Capture the cell that displays the provided text and extract its (x, y) central coordinate. 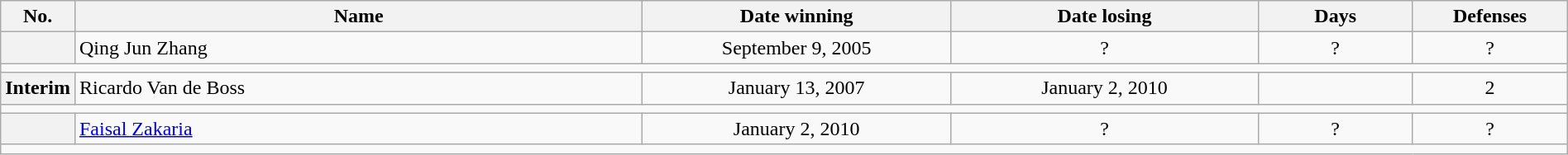
Name (358, 16)
January 13, 2007 (797, 88)
2 (1490, 88)
September 9, 2005 (797, 48)
Faisal Zakaria (358, 129)
Interim (38, 88)
Ricardo Van de Boss (358, 88)
Qing Jun Zhang (358, 48)
Defenses (1490, 16)
Date winning (797, 16)
Days (1335, 16)
Date losing (1104, 16)
No. (38, 16)
